Pinpoint the cell where the given text exists, returning its [x, y] midpoint coordinate. 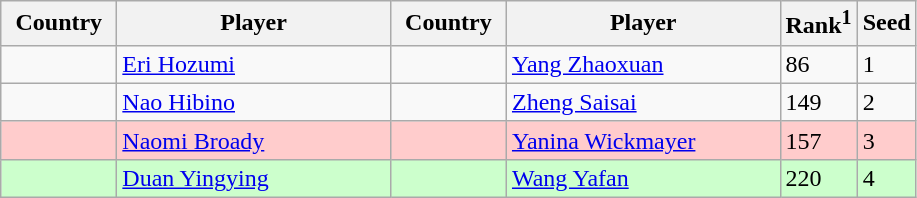
Rank1 [818, 24]
Duan Yingying [254, 178]
Naomi Broady [254, 140]
157 [818, 140]
Nao Hibino [254, 102]
149 [818, 102]
2 [886, 102]
Eri Hozumi [254, 64]
Yanina Wickmayer [643, 140]
220 [818, 178]
4 [886, 178]
Yang Zhaoxuan [643, 64]
86 [818, 64]
Zheng Saisai [643, 102]
3 [886, 140]
1 [886, 64]
Wang Yafan [643, 178]
Seed [886, 24]
